Output the (x, y) coordinate of the center of the cell containing the given text.  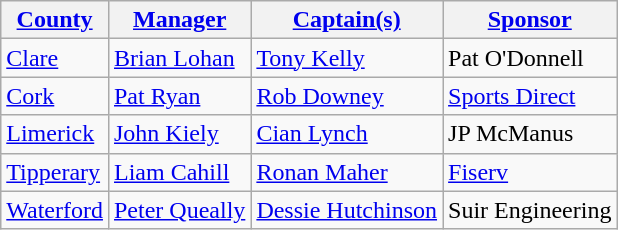
JP McManus (530, 134)
Manager (179, 20)
Limerick (55, 134)
Fiserv (530, 172)
County (55, 20)
Dessie Hutchinson (347, 210)
Pat Ryan (179, 96)
Clare (55, 58)
Peter Queally (179, 210)
Cork (55, 96)
Tony Kelly (347, 58)
Pat O'Donnell (530, 58)
Liam Cahill (179, 172)
Suir Engineering (530, 210)
Ronan Maher (347, 172)
Captain(s) (347, 20)
Waterford (55, 210)
Rob Downey (347, 96)
Sponsor (530, 20)
Brian Lohan (179, 58)
Sports Direct (530, 96)
John Kiely (179, 134)
Cian Lynch (347, 134)
Tipperary (55, 172)
